Extract the [x, y] coordinate from the center of the cell holding the provided text.  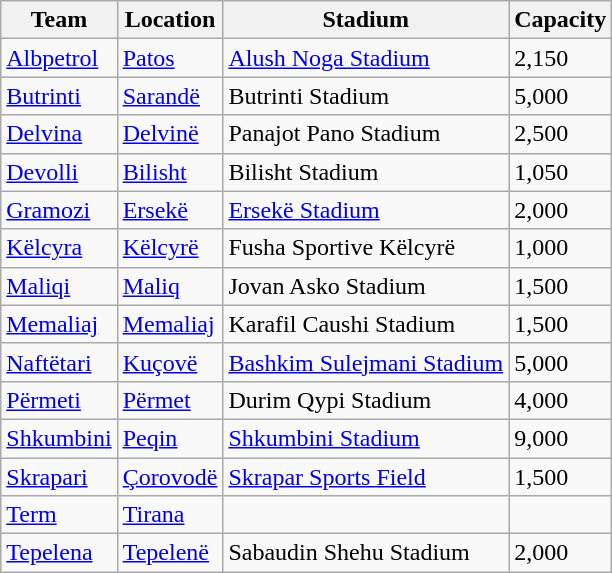
Bilisht Stadium [366, 172]
Albpetrol [59, 58]
Skrapar Sports Field [366, 477]
Fusha Sportive Këlcyrë [366, 248]
2,500 [560, 134]
9,000 [560, 438]
Maliq [170, 286]
Butrinti Stadium [366, 96]
Përmeti [59, 400]
Term [59, 515]
Stadium [366, 20]
Patos [170, 58]
Team [59, 20]
Bashkim Sulejmani Stadium [366, 362]
Durim Qypi Stadium [366, 400]
Delvina [59, 134]
Përmet [170, 400]
Location [170, 20]
Tepelenë [170, 553]
Karafil Caushi Stadium [366, 324]
Sabaudin Shehu Stadium [366, 553]
2,150 [560, 58]
Ersekë Stadium [366, 210]
Tirana [170, 515]
Sarandë [170, 96]
Shkumbini [59, 438]
Këlcyra [59, 248]
Peqin [170, 438]
Delvinë [170, 134]
Skrapari [59, 477]
Devolli [59, 172]
Panajot Pano Stadium [366, 134]
Çorovodë [170, 477]
1,000 [560, 248]
Gramozi [59, 210]
Këlcyrë [170, 248]
1,050 [560, 172]
Ersekë [170, 210]
Butrinti [59, 96]
Jovan Asko Stadium [366, 286]
4,000 [560, 400]
Tepelena [59, 553]
Shkumbini Stadium [366, 438]
Alush Noga Stadium [366, 58]
Capacity [560, 20]
Kuçovë [170, 362]
Naftëtari [59, 362]
Bilisht [170, 172]
Maliqi [59, 286]
